Return [X, Y] of the center of cell containing provided text 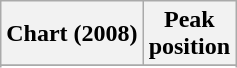
Peakposition [189, 34]
Chart (2008) [72, 34]
